Locate the cell with the specified text and output its [X, Y] center coordinate. 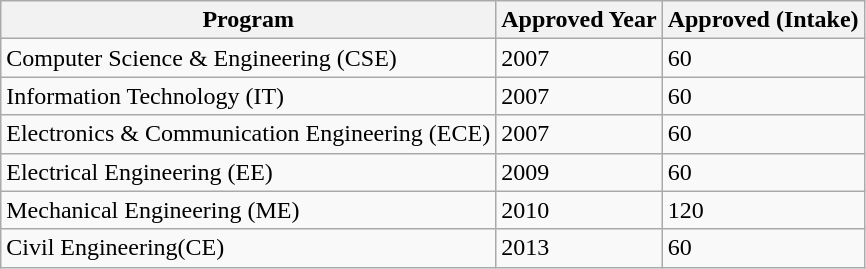
Computer Science & Engineering (CSE) [248, 58]
Approved Year [579, 20]
Information Technology (IT) [248, 96]
120 [763, 210]
2009 [579, 172]
Approved (Intake) [763, 20]
Program [248, 20]
Civil Engineering(CE) [248, 248]
Electronics & Communication Engineering (ECE) [248, 134]
2013 [579, 248]
Electrical Engineering (EE) [248, 172]
2010 [579, 210]
Mechanical Engineering (ME) [248, 210]
